Return (x, y) of the center of cell containing provided text 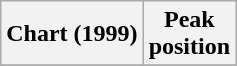
Chart (1999) (72, 34)
Peakposition (189, 34)
